Output the (x, y) coordinate of the center of the cell containing the given text.  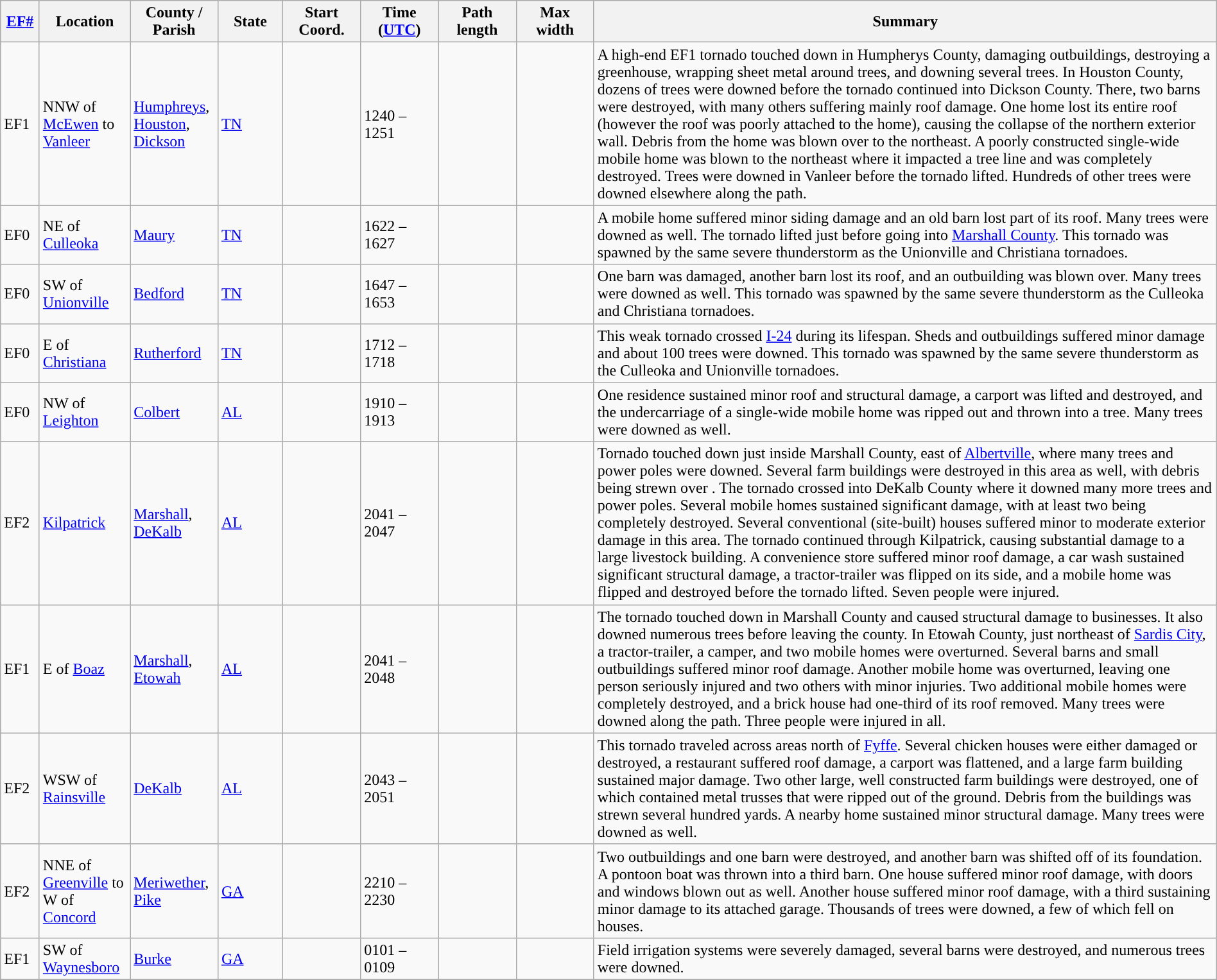
EF# (21, 22)
SW of Waynesboro (85, 959)
2043 – 2051 (399, 788)
1622 – 1627 (399, 235)
NW of Leighton (85, 412)
NNW of McEwen to Vanleer (85, 124)
0101 – 0109 (399, 959)
County / Parish (175, 22)
E of Boaz (85, 669)
Path length (478, 22)
1240 – 1251 (399, 124)
State (250, 22)
2041 – 2047 (399, 523)
1910 – 1913 (399, 412)
2041 – 2048 (399, 669)
1712 – 1718 (399, 353)
Marshall, Etowah (175, 669)
Time (UTC) (399, 22)
Humphreys, Houston, Dickson (175, 124)
Burke (175, 959)
1647 – 1653 (399, 294)
NE of Culleoka (85, 235)
Summary (905, 22)
Bedford (175, 294)
Marshall, DeKalb (175, 523)
Colbert (175, 412)
E of Christiana (85, 353)
Kilpatrick (85, 523)
Start Coord. (321, 22)
DeKalb (175, 788)
WSW of Rainsville (85, 788)
NNE of Greenville to W of Concord (85, 891)
Location (85, 22)
SW of Unionville (85, 294)
Max width (555, 22)
Rutherford (175, 353)
2210 – 2230 (399, 891)
Maury (175, 235)
Field irrigation systems were severely damaged, several barns were destroyed, and numerous trees were downed. (905, 959)
Meriwether, Pike (175, 891)
